Scan for the cell matching the given text and deliver its [X, Y] coordinate at center. 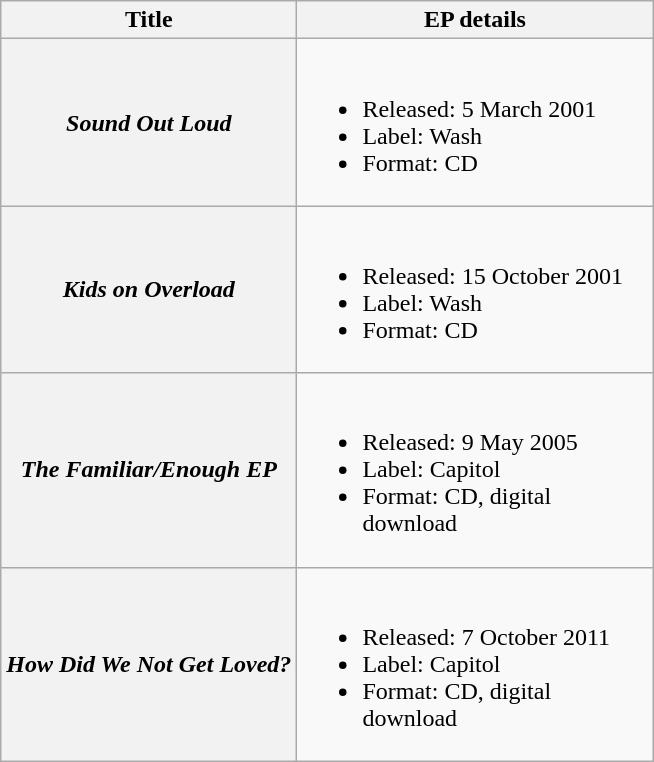
Released: 7 October 2011Label: CapitolFormat: CD, digital download [475, 664]
The Familiar/Enough EP [149, 470]
Released: 15 October 2001Label: WashFormat: CD [475, 290]
Kids on Overload [149, 290]
Released: 9 May 2005Label: CapitolFormat: CD, digital download [475, 470]
Released: 5 March 2001Label: WashFormat: CD [475, 122]
Sound Out Loud [149, 122]
EP details [475, 20]
How Did We Not Get Loved? [149, 664]
Title [149, 20]
